Detect which cell encompasses the target text, then output its [X, Y] center coordinate. 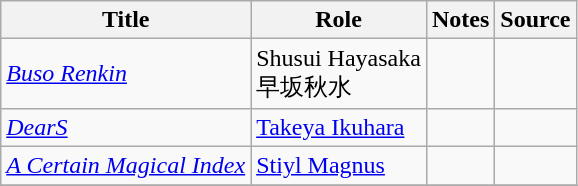
Shusui Hayasaka早坂秋水 [339, 74]
Buso Renkin [126, 74]
Stiyl Magnus [339, 165]
Notes [460, 20]
A Certain Magical Index [126, 165]
Source [536, 20]
Role [339, 20]
Takeya Ikuhara [339, 127]
DearS [126, 127]
Title [126, 20]
